From the cell containing the given text, extract its center point as [x, y] coordinate. 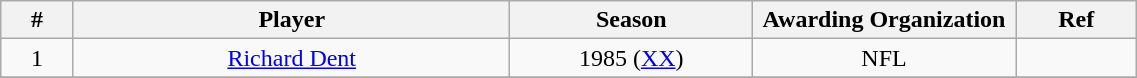
Ref [1076, 20]
NFL [884, 58]
1985 (XX) [631, 58]
Awarding Organization [884, 20]
Richard Dent [291, 58]
1 [38, 58]
Player [291, 20]
# [38, 20]
Season [631, 20]
